Scan for the cell matching the given text and deliver its [x, y] coordinate at center. 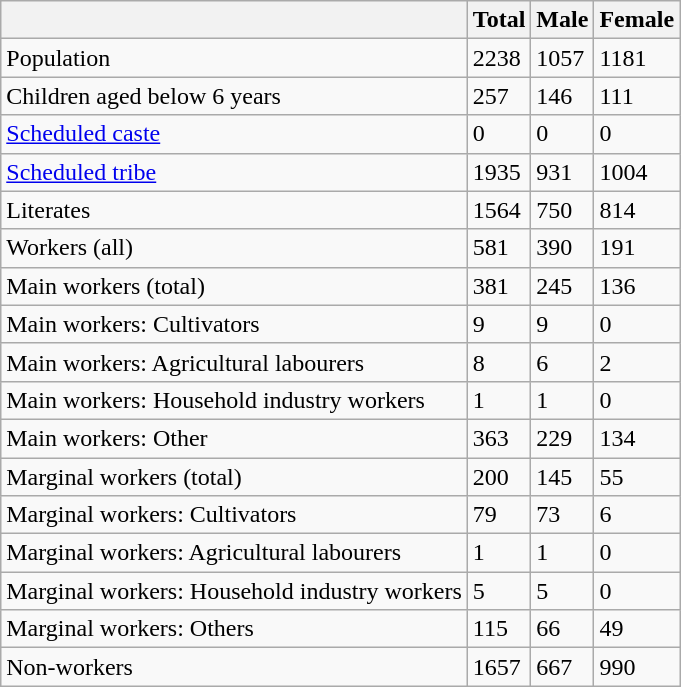
814 [637, 210]
111 [637, 96]
Total [499, 20]
146 [562, 96]
115 [499, 629]
2238 [499, 58]
229 [562, 438]
Marginal workers: Others [234, 629]
Main workers: Household industry workers [234, 400]
Population [234, 58]
363 [499, 438]
245 [562, 286]
1004 [637, 172]
136 [637, 286]
931 [562, 172]
Marginal workers: Household industry workers [234, 591]
750 [562, 210]
Marginal workers: Cultivators [234, 515]
667 [562, 667]
191 [637, 248]
1564 [499, 210]
200 [499, 477]
1935 [499, 172]
1181 [637, 58]
990 [637, 667]
1657 [499, 667]
Workers (all) [234, 248]
145 [562, 477]
Main workers: Cultivators [234, 324]
Literates [234, 210]
79 [499, 515]
Main workers (total) [234, 286]
Main workers: Other [234, 438]
1057 [562, 58]
Marginal workers: Agricultural labourers [234, 553]
55 [637, 477]
Scheduled tribe [234, 172]
8 [499, 362]
49 [637, 629]
Marginal workers (total) [234, 477]
Non-workers [234, 667]
Children aged below 6 years [234, 96]
73 [562, 515]
390 [562, 248]
257 [499, 96]
134 [637, 438]
581 [499, 248]
Male [562, 20]
Female [637, 20]
Main workers: Agricultural labourers [234, 362]
2 [637, 362]
381 [499, 286]
Scheduled caste [234, 134]
66 [562, 629]
